Scan for the cell matching the given text and deliver its [x, y] coordinate at center. 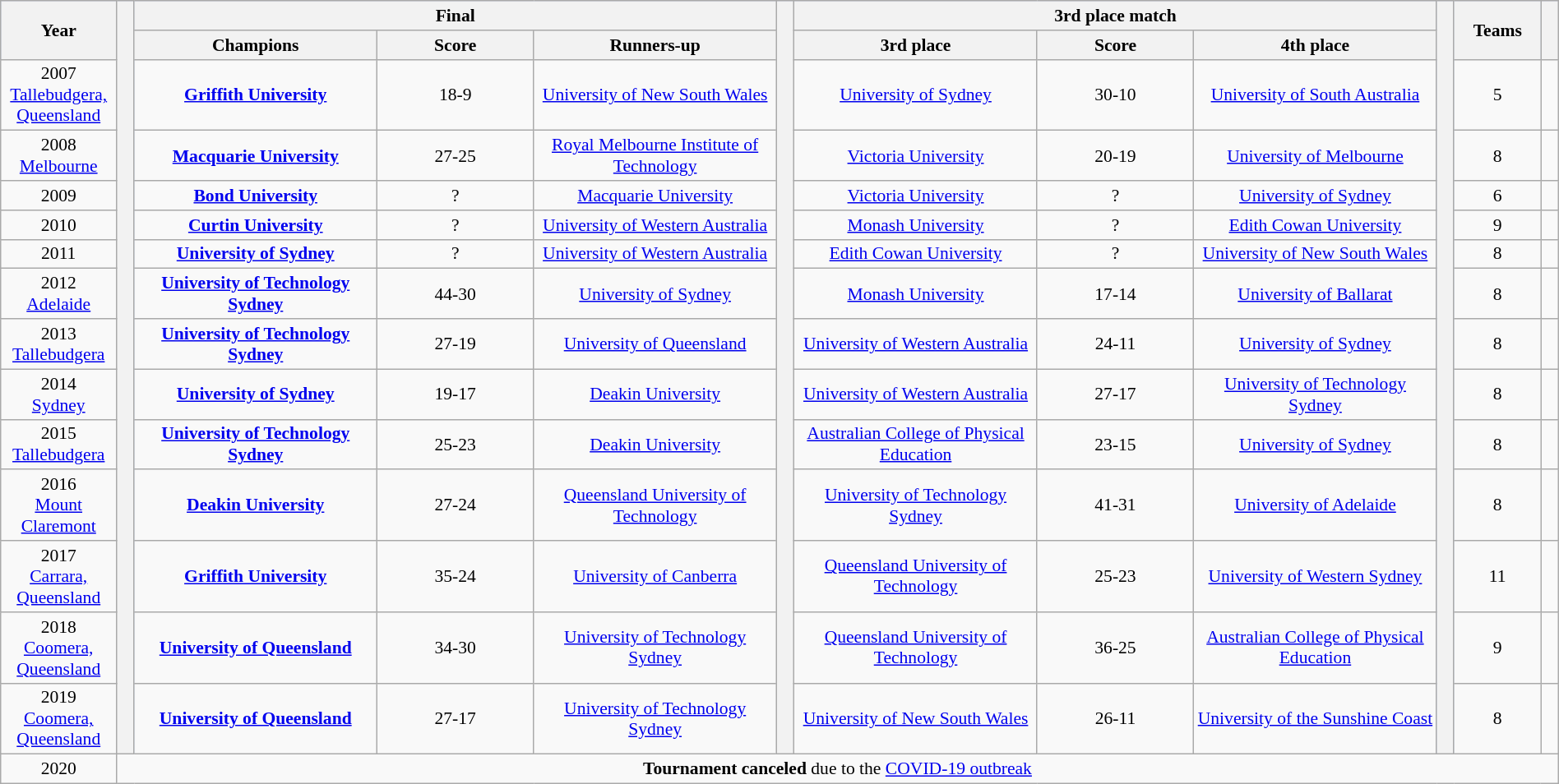
2007Tallebudgera, Queensland [59, 95]
3rd place match [1116, 16]
Final [456, 16]
Tournament canceled due to the COVID-19 outbreak [838, 769]
2019Coomera, Queensland [59, 718]
2015Tallebudgera [59, 444]
27-19 [456, 344]
3rd place [916, 45]
5 [1497, 95]
18-9 [456, 95]
17-14 [1115, 294]
2011 [59, 254]
University of Western Sydney [1316, 577]
2013Tallebudgera [59, 344]
University of the Sunshine Coast [1316, 718]
Champions [256, 45]
Teams [1497, 30]
Runners-up [655, 45]
2012Adelaide [59, 294]
University of Ballarat [1316, 294]
19-17 [456, 394]
30-10 [1115, 95]
34-30 [456, 648]
26-11 [1115, 718]
2009 [59, 196]
23-15 [1115, 444]
Curtin University [256, 225]
24-11 [1115, 344]
Year [59, 30]
36-25 [1115, 648]
2020 [59, 769]
2014Sydney [59, 394]
44-30 [456, 294]
2010 [59, 225]
41-31 [1115, 506]
2017Carrara, Queensland [59, 577]
27-25 [456, 156]
6 [1497, 196]
University of Adelaide [1316, 506]
University of Melbourne [1316, 156]
2018Coomera, Queensland [59, 648]
11 [1497, 577]
2008Melbourne [59, 156]
Bond University [256, 196]
University of South Australia [1316, 95]
20-19 [1115, 156]
27-24 [456, 506]
4th place [1316, 45]
Royal Melbourne Institute of Technology [655, 156]
35-24 [456, 577]
2016Mount Claremont [59, 506]
University of Canberra [655, 577]
